Extract the [x, y] coordinate from the center of the cell holding the provided text.  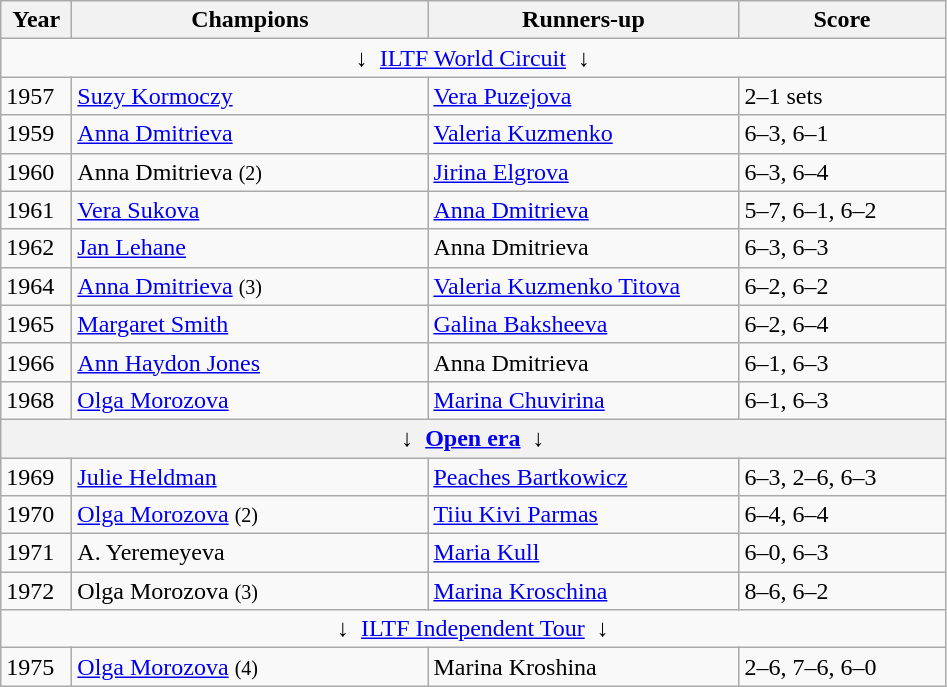
6–3, 6–3 [842, 248]
Marina Chuvirina [584, 400]
1975 [36, 667]
2–1 sets [842, 96]
A. Yeremeyeva [250, 553]
1965 [36, 324]
Score [842, 20]
1970 [36, 515]
↓ Open era ↓ [473, 438]
Julie Heldman [250, 477]
6–4, 6–4 [842, 515]
1972 [36, 591]
Galina Baksheeva [584, 324]
Valeria Kuzmenko [584, 134]
1962 [36, 248]
Olga Morozova (4) [250, 667]
Vera Sukova [250, 210]
Anna Dmitrieva (3) [250, 286]
6–2, 6–2 [842, 286]
Olga Morozova (2) [250, 515]
1966 [36, 362]
Vera Puzejova [584, 96]
Jirina Elgrova [584, 172]
6–2, 6–4 [842, 324]
6–3, 6–1 [842, 134]
Champions [250, 20]
Valeria Kuzmenko Titova [584, 286]
Anna Dmitrieva (2) [250, 172]
↓ ILTF World Circuit ↓ [473, 58]
6–3, 6–4 [842, 172]
8–6, 6–2 [842, 591]
1959 [36, 134]
Olga Morozova [250, 400]
Jan Lehane [250, 248]
Year [36, 20]
Suzy Kormoczy [250, 96]
2–6, 7–6, 6–0 [842, 667]
Marina Kroshina [584, 667]
1957 [36, 96]
Maria Kull [584, 553]
1969 [36, 477]
Olga Morozova (3) [250, 591]
Ann Haydon Jones [250, 362]
5–7, 6–1, 6–2 [842, 210]
Marina Kroschina [584, 591]
6–3, 2–6, 6–3 [842, 477]
1964 [36, 286]
Runners-up [584, 20]
1971 [36, 553]
Tiiu Kivi Parmas [584, 515]
1961 [36, 210]
Peaches Bartkowicz [584, 477]
↓ ILTF Independent Tour ↓ [473, 629]
1968 [36, 400]
6–0, 6–3 [842, 553]
Margaret Smith [250, 324]
1960 [36, 172]
